Pinpoint the cell where the given text exists, returning its [x, y] midpoint coordinate. 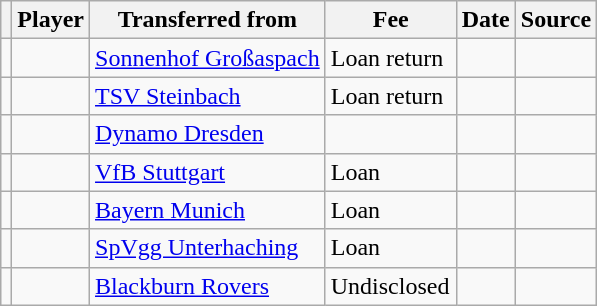
Sonnenhof Großaspach [208, 58]
Fee [390, 20]
Undisclosed [390, 286]
Date [486, 20]
Blackburn Rovers [208, 286]
Transferred from [208, 20]
Player [51, 20]
SpVgg Unterhaching [208, 248]
VfB Stuttgart [208, 172]
Source [556, 20]
Dynamo Dresden [208, 134]
Bayern Munich [208, 210]
TSV Steinbach [208, 96]
